Return [X, Y] of the center of cell containing provided text 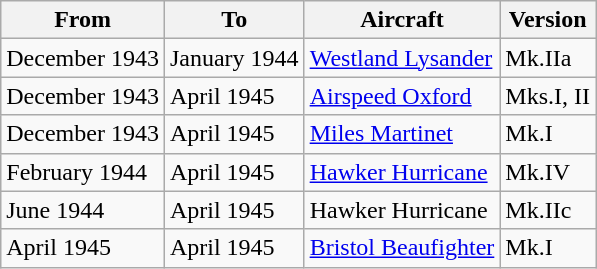
To [234, 20]
Bristol Beaufighter [402, 248]
Mk.IIa [548, 58]
Miles Martinet [402, 134]
Mk.IIc [548, 210]
Airspeed Oxford [402, 96]
From [83, 20]
Aircraft [402, 20]
Westland Lysander [402, 58]
February 1944 [83, 172]
Mks.I, II [548, 96]
Version [548, 20]
June 1944 [83, 210]
Mk.IV [548, 172]
January 1944 [234, 58]
